Provide the [x, y] coordinate of the cell's center where the given text is located.  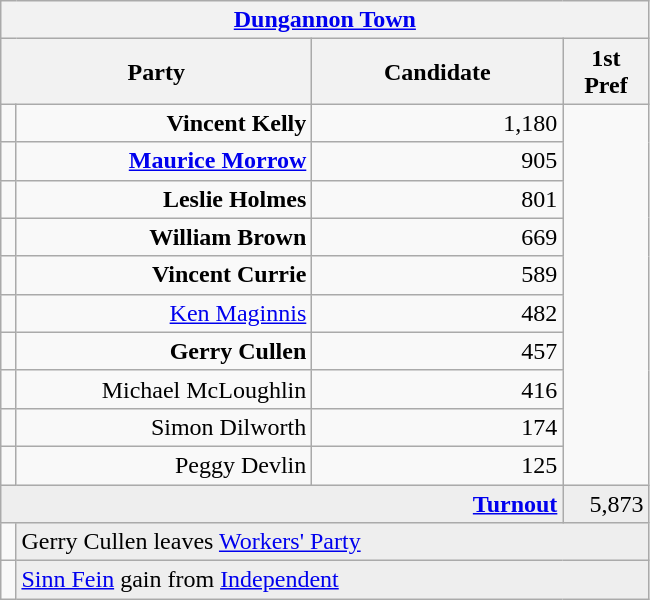
174 [438, 427]
Candidate [438, 72]
Maurice Morrow [164, 161]
482 [438, 313]
Ken Maginnis [164, 313]
457 [438, 351]
Sinn Fein gain from Independent [332, 580]
1st Pref [606, 72]
Turnout [282, 503]
801 [438, 199]
1,180 [438, 123]
William Brown [164, 237]
Leslie Holmes [164, 199]
Vincent Currie [164, 275]
125 [438, 465]
905 [438, 161]
589 [438, 275]
Party [156, 72]
5,873 [606, 503]
Michael McLoughlin [164, 389]
669 [438, 237]
Gerry Cullen leaves Workers' Party [332, 542]
Simon Dilworth [164, 427]
Dungannon Town [325, 20]
Vincent Kelly [164, 123]
Peggy Devlin [164, 465]
416 [438, 389]
Gerry Cullen [164, 351]
